Provide the (X, Y) coordinate of the cell's center where the given text is located.  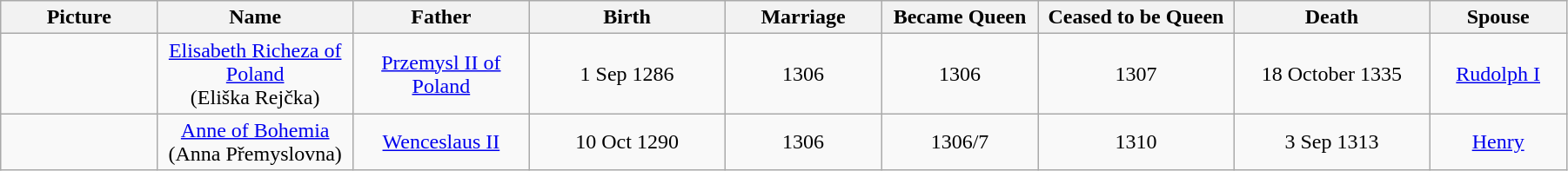
Picture (79, 17)
1 Sep 1286 (627, 74)
Henry (1498, 142)
Marriage (803, 17)
Birth (627, 17)
1306/7 (960, 142)
10 Oct 1290 (627, 142)
1310 (1136, 142)
Wenceslaus II (441, 142)
Became Queen (960, 17)
Rudolph I (1498, 74)
1307 (1136, 74)
3 Sep 1313 (1331, 142)
Name (256, 17)
Anne of Bohemia(Anna Přemyslovna) (256, 142)
Elisabeth Richeza of Poland(Eliška Rejčka) (256, 74)
Spouse (1498, 17)
Przemysl II of Poland (441, 74)
Father (441, 17)
Death (1331, 17)
Ceased to be Queen (1136, 17)
18 October 1335 (1331, 74)
